Locate the cell with the specified text and output its (X, Y) center coordinate. 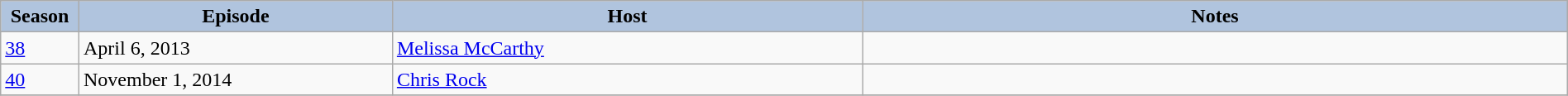
Episode (235, 17)
Season (40, 17)
40 (40, 79)
Melissa McCarthy (627, 48)
November 1, 2014 (235, 79)
38 (40, 48)
Notes (1216, 17)
Chris Rock (627, 79)
April 6, 2013 (235, 48)
Host (627, 17)
